Capture the cell that displays the provided text and extract its (x, y) central coordinate. 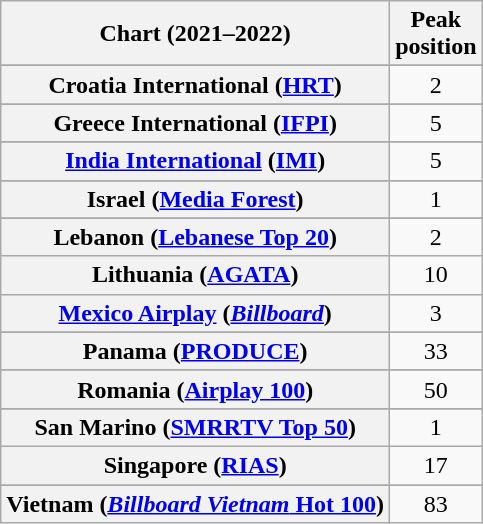
Romania (Airplay 100) (196, 389)
Lebanon (Lebanese Top 20) (196, 237)
17 (436, 465)
Lithuania (AGATA) (196, 275)
Panama (PRODUCE) (196, 351)
10 (436, 275)
Chart (2021–2022) (196, 34)
India International (IMI) (196, 161)
Israel (Media Forest) (196, 199)
3 (436, 313)
Peakposition (436, 34)
33 (436, 351)
Vietnam (Billboard Vietnam Hot 100) (196, 503)
San Marino (SMRRTV Top 50) (196, 427)
Greece International (IFPI) (196, 123)
Mexico Airplay (Billboard) (196, 313)
Singapore (RIAS) (196, 465)
83 (436, 503)
Croatia International (HRT) (196, 85)
50 (436, 389)
